From the cell containing the given text, extract its center point as (X, Y) coordinate. 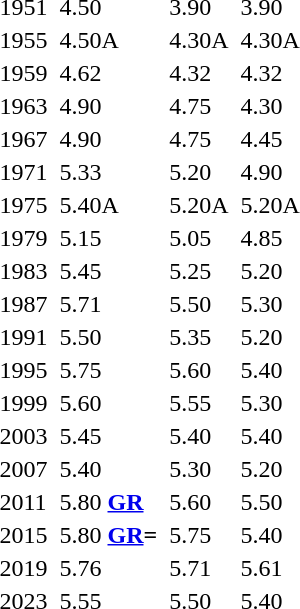
4.62 (108, 73)
4.30A (199, 40)
5.20A (199, 205)
5.55 (199, 403)
4.50A (108, 40)
5.25 (199, 271)
5.76 (108, 568)
5.80 GR (108, 502)
5.33 (108, 172)
5.40A (108, 205)
5.30 (199, 469)
5.35 (199, 337)
5.20 (199, 172)
4.32 (199, 73)
5.15 (108, 238)
5.80 GR= (108, 535)
5.05 (199, 238)
